Provide the (X, Y) coordinate of the cell's center where the given text is located.  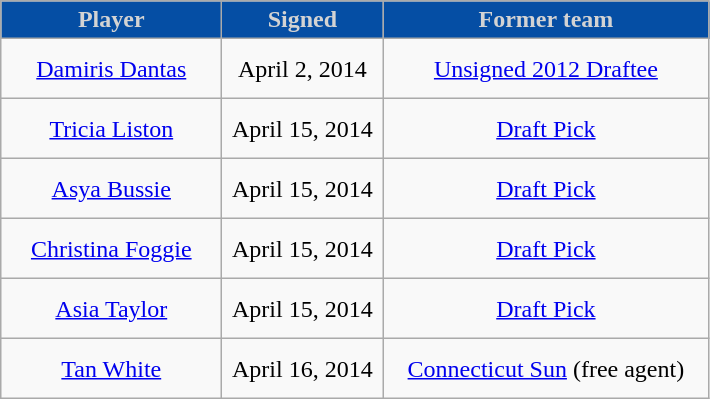
Christina Foggie (112, 249)
Damiris Dantas (112, 69)
Connecticut Sun (free agent) (546, 369)
Asya Bussie (112, 189)
Former team (546, 20)
Unsigned 2012 Draftee (546, 69)
Player (112, 20)
Tan White (112, 369)
Signed (302, 20)
April 16, 2014 (302, 369)
April 2, 2014 (302, 69)
Tricia Liston (112, 129)
Asia Taylor (112, 309)
